Output the (X, Y) coordinate of the center of the cell containing the given text.  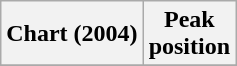
Chart (2004) (72, 34)
Peakposition (189, 34)
